Output the [X, Y] coordinate of the center of the cell containing the given text.  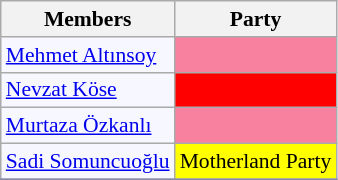
Nevzat Köse [88, 90]
Murtaza Özkanlı [88, 126]
Motherland Party [256, 162]
Party [256, 19]
Sadi Somuncuoğlu [88, 162]
Mehmet Altınsoy [88, 55]
Members [88, 19]
